From the cell containing the given text, extract its center point as [X, Y] coordinate. 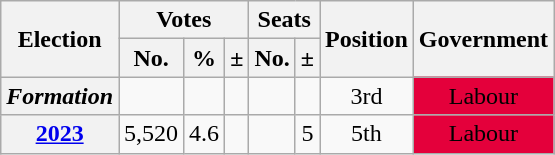
5,520 [152, 134]
Position [367, 39]
Government [483, 39]
2023 [60, 134]
3rd [367, 96]
4.6 [204, 134]
5 [307, 134]
Election [60, 39]
Formation [60, 96]
Seats [284, 20]
Votes [184, 20]
% [204, 58]
5th [367, 134]
